Find where the given text appears and provide that cell's center as [x, y] coordinate. 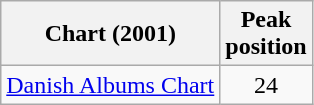
Chart (2001) [110, 34]
24 [266, 85]
Danish Albums Chart [110, 85]
Peakposition [266, 34]
